Identify which cell holds the provided text, then report its (x, y) central coordinate. 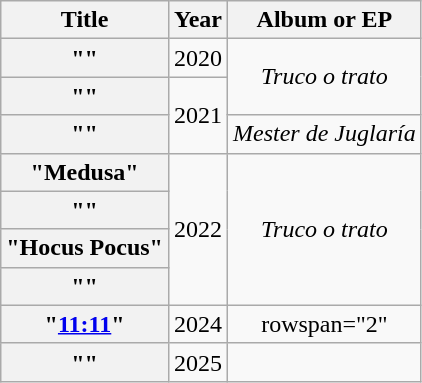
2022 (198, 229)
Album or EP (325, 20)
"Medusa" (85, 172)
2020 (198, 58)
rowspan="2" (325, 324)
Year (198, 20)
"11:11" (85, 324)
"Hocus Pocus" (85, 248)
Title (85, 20)
Mester de Juglaría (325, 134)
2024 (198, 324)
2025 (198, 362)
2021 (198, 115)
